Scan for the cell matching the given text and deliver its [x, y] coordinate at center. 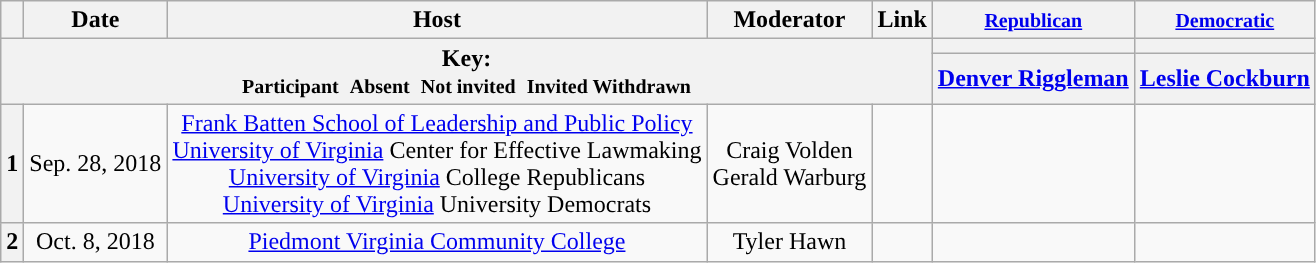
Moderator [790, 20]
Host [437, 20]
2 [12, 242]
Craig VoldenGerald Warburg [790, 164]
Republican [1033, 20]
Oct. 8, 2018 [96, 242]
Leslie Cockburn [1224, 78]
Piedmont Virginia Community College [437, 242]
Key: Participant Absent Not invited Invited Withdrawn [467, 72]
1 [12, 164]
Sep. 28, 2018 [96, 164]
Date [96, 20]
Tyler Hawn [790, 242]
Denver Riggleman [1033, 78]
Democratic [1224, 20]
Link [902, 20]
